Pinpoint the cell where the given text exists, returning its [X, Y] midpoint coordinate. 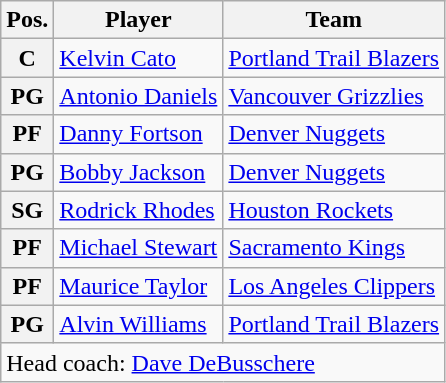
Player [138, 20]
Houston Rockets [334, 210]
Vancouver Grizzlies [334, 96]
Pos. [28, 20]
Team [334, 20]
Michael Stewart [138, 248]
Alvin Williams [138, 324]
Maurice Taylor [138, 286]
Kelvin Cato [138, 58]
Rodrick Rhodes [138, 210]
Los Angeles Clippers [334, 286]
C [28, 58]
Antonio Daniels [138, 96]
Sacramento Kings [334, 248]
Bobby Jackson [138, 172]
Head coach: Dave DeBusschere [223, 362]
Danny Fortson [138, 134]
SG [28, 210]
